Search for the cell housing the specified text and yield its [X, Y] center coordinate. 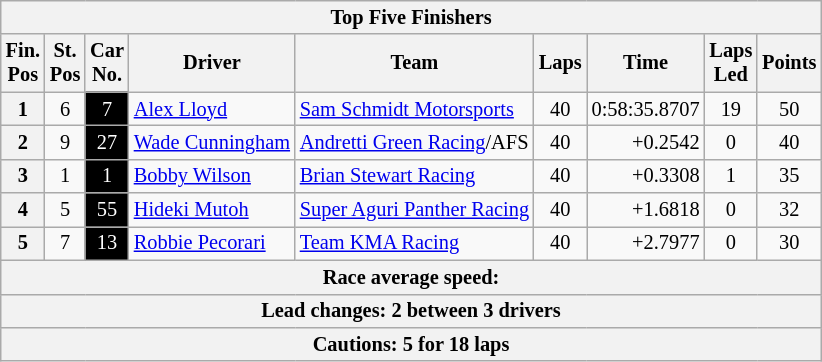
Sam Schmidt Motorsports [414, 109]
Cautions: 5 for 18 laps [412, 344]
0:58:35.8707 [646, 109]
Race average speed: [412, 277]
13 [107, 243]
+0.3308 [646, 176]
55 [107, 210]
Hideki Mutoh [212, 210]
4 [23, 210]
Brian Stewart Racing [414, 176]
27 [107, 142]
2 [23, 142]
St.Pos [65, 63]
Super Aguri Panther Racing [414, 210]
Top Five Finishers [412, 17]
+1.6818 [646, 210]
LapsLed [730, 63]
35 [789, 176]
Wade Cunningham [212, 142]
Alex Lloyd [212, 109]
CarNo. [107, 63]
Laps [560, 63]
Team KMA Racing [414, 243]
Team [414, 63]
19 [730, 109]
6 [65, 109]
Time [646, 63]
50 [789, 109]
+2.7977 [646, 243]
Robbie Pecorari [212, 243]
3 [23, 176]
Points [789, 63]
32 [789, 210]
9 [65, 142]
Fin.Pos [23, 63]
30 [789, 243]
Bobby Wilson [212, 176]
Driver [212, 63]
+0.2542 [646, 142]
Andretti Green Racing/AFS [414, 142]
Lead changes: 2 between 3 drivers [412, 311]
